Pinpoint the cell where the given text exists, returning its [X, Y] midpoint coordinate. 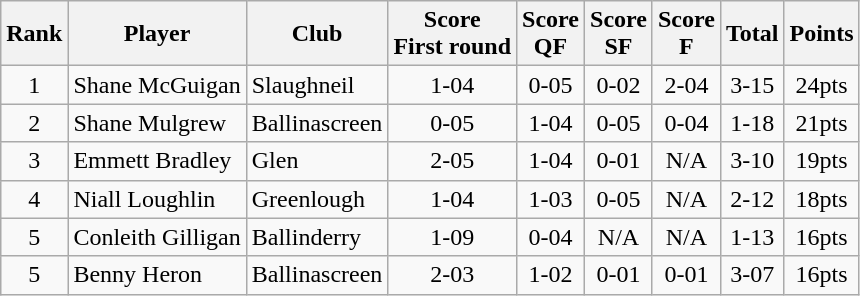
2-03 [452, 275]
Score SF [619, 34]
2-05 [452, 161]
Score QF [551, 34]
Conleith Gilligan [157, 237]
Slaughneil [317, 85]
0-02 [619, 85]
24pts [822, 85]
Club [317, 34]
Player [157, 34]
3-15 [752, 85]
1-18 [752, 123]
1-02 [551, 275]
19pts [822, 161]
Total [752, 34]
Niall Loughlin [157, 199]
1-09 [452, 237]
2-12 [752, 199]
1-03 [551, 199]
Emmett Bradley [157, 161]
3-10 [752, 161]
3 [34, 161]
1-13 [752, 237]
18pts [822, 199]
3-07 [752, 275]
Shane Mulgrew [157, 123]
Greenlough [317, 199]
Benny Heron [157, 275]
Score F [686, 34]
Points [822, 34]
Shane McGuigan [157, 85]
Ballinderry [317, 237]
4 [34, 199]
Score First round [452, 34]
1 [34, 85]
2-04 [686, 85]
Glen [317, 161]
Rank [34, 34]
2 [34, 123]
21pts [822, 123]
